Find where the given text appears and provide that cell's center as (X, Y) coordinate. 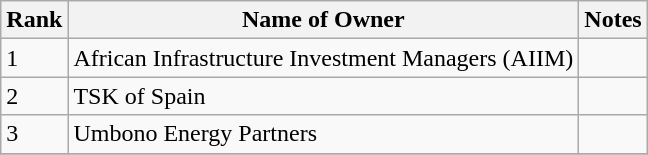
African Infrastructure Investment Managers (AIIM) (324, 58)
2 (34, 96)
Rank (34, 20)
1 (34, 58)
3 (34, 134)
Umbono Energy Partners (324, 134)
Notes (613, 20)
TSK of Spain (324, 96)
Name of Owner (324, 20)
